Identify which cell holds the provided text, then report its (x, y) central coordinate. 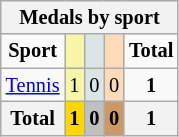
Tennis (33, 85)
Sport (33, 51)
Medals by sport (90, 17)
